Identify which cell holds the provided text, then report its [x, y] central coordinate. 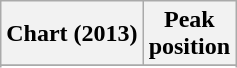
Chart (2013) [72, 34]
Peakposition [189, 34]
